Scan for the cell matching the given text and deliver its [X, Y] coordinate at center. 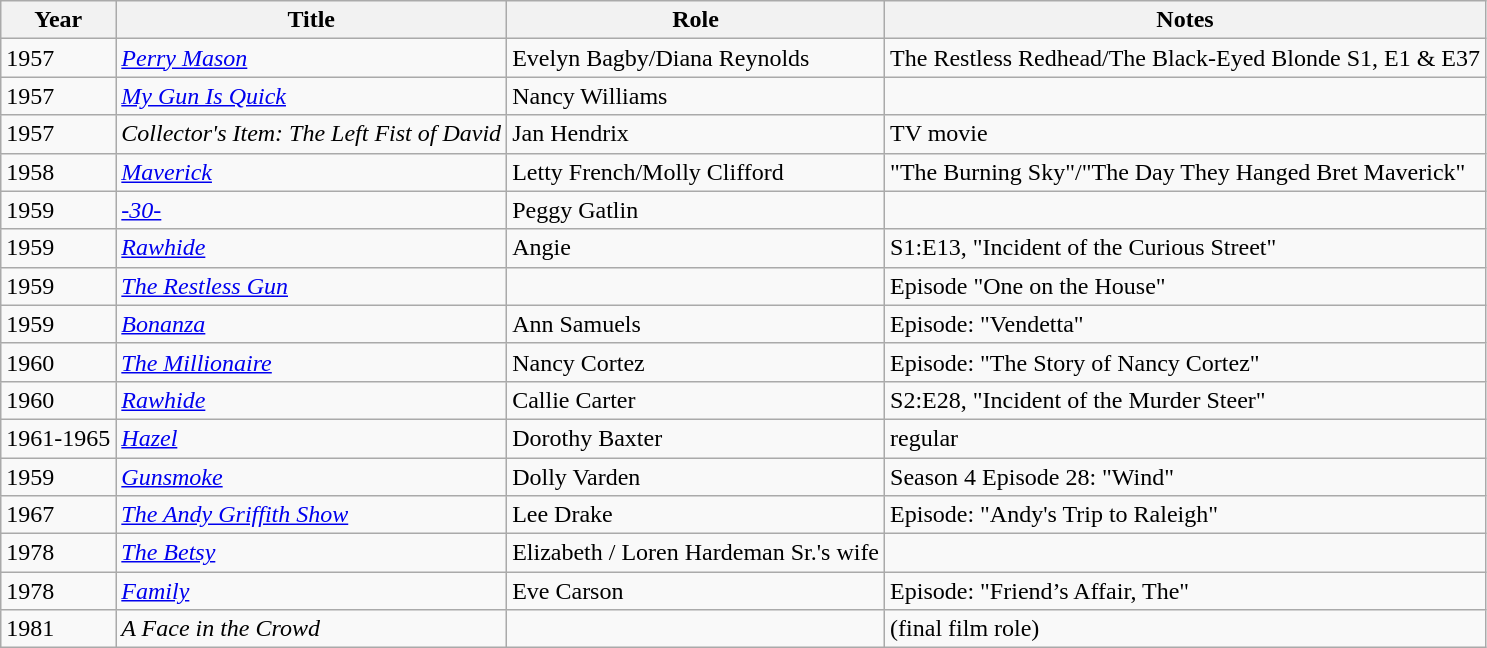
Role [696, 20]
Dolly Varden [696, 477]
Year [58, 20]
Notes [1186, 20]
(final film role) [1186, 629]
Episode: "Friend’s Affair, The" [1186, 591]
Callie Carter [696, 400]
S1:E13, "Incident of the Curious Street" [1186, 248]
Family [312, 591]
TV movie [1186, 134]
S2:E28, "Incident of the Murder Steer" [1186, 400]
Ann Samuels [696, 324]
Maverick [312, 172]
Lee Drake [696, 515]
1958 [58, 172]
Bonanza [312, 324]
The Betsy [312, 553]
Evelyn Bagby/Diana Reynolds [696, 58]
The Restless Gun [312, 286]
Letty French/Molly Clifford [696, 172]
1981 [58, 629]
1967 [58, 515]
Season 4 Episode 28: "Wind" [1186, 477]
The Restless Redhead/The Black-Eyed Blonde S1, E1 & E37 [1186, 58]
Eve Carson [696, 591]
Jan Hendrix [696, 134]
A Face in the Crowd [312, 629]
Collector's Item: The Left Fist of David [312, 134]
-30- [312, 210]
My Gun Is Quick [312, 96]
Perry Mason [312, 58]
Gunsmoke [312, 477]
Episode: "Andy's Trip to Raleigh" [1186, 515]
Episode "One on the House" [1186, 286]
Title [312, 20]
Dorothy Baxter [696, 438]
The Millionaire [312, 362]
Elizabeth / Loren Hardeman Sr.'s wife [696, 553]
Episode: "The Story of Nancy Cortez" [1186, 362]
The Andy Griffith Show [312, 515]
Angie [696, 248]
Hazel [312, 438]
Nancy Cortez [696, 362]
1961-1965 [58, 438]
regular [1186, 438]
"The Burning Sky"/"The Day They Hanged Bret Maverick" [1186, 172]
Episode: "Vendetta" [1186, 324]
Peggy Gatlin [696, 210]
Nancy Williams [696, 96]
